Determine the [X, Y] coordinate at the center of the cell enclosing the given text.  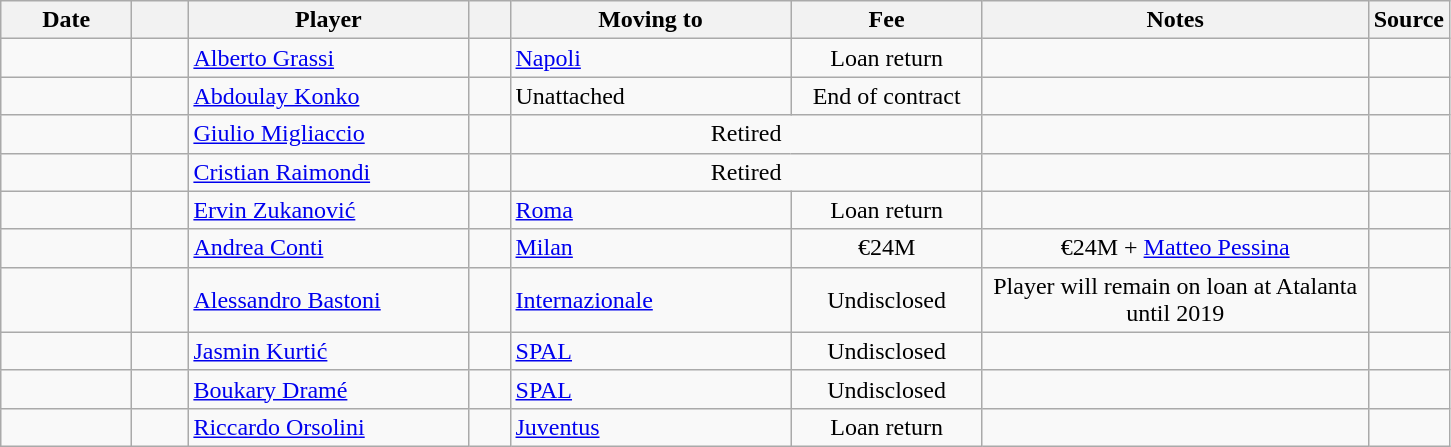
Date [66, 20]
Milan [650, 248]
Source [1408, 20]
Ervin Zukanović [328, 210]
Internazionale [650, 300]
Notes [1175, 20]
Juventus [650, 427]
Cristian Raimondi [328, 172]
Roma [650, 210]
Player will remain on loan at Atalanta until 2019 [1175, 300]
Andrea Conti [328, 248]
End of contract [886, 96]
Abdoulay Konko [328, 96]
Unattached [650, 96]
Boukary Dramé [328, 389]
Jasmin Kurtić [328, 351]
Moving to [650, 20]
Fee [886, 20]
Alessandro Bastoni [328, 300]
Alberto Grassi [328, 58]
€24M + Matteo Pessina [1175, 248]
Player [328, 20]
€24M [886, 248]
Napoli [650, 58]
Giulio Migliaccio [328, 134]
Riccardo Orsolini [328, 427]
